Extract the (X, Y) coordinate from the center of the cell holding the provided text.  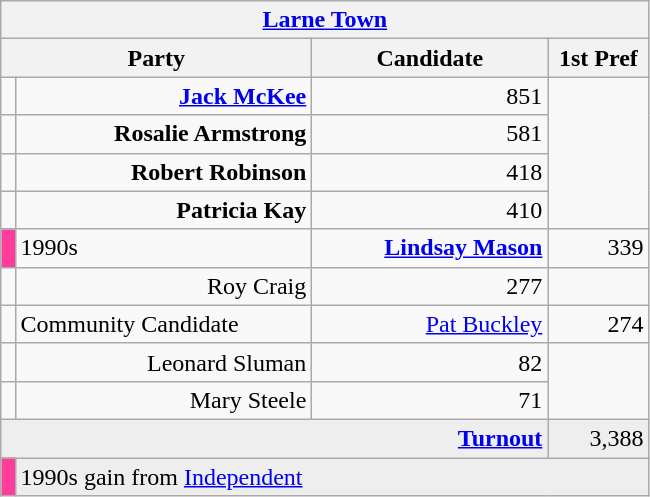
581 (430, 134)
Rosalie Armstrong (164, 134)
Lindsay Mason (430, 248)
851 (430, 96)
418 (430, 172)
Jack McKee (164, 96)
Community Candidate (164, 324)
Roy Craig (164, 286)
277 (430, 286)
Party (156, 58)
Mary Steele (164, 400)
Candidate (430, 58)
1st Pref (598, 58)
Leonard Sluman (164, 362)
3,388 (598, 438)
Robert Robinson (164, 172)
274 (598, 324)
Pat Buckley (430, 324)
Patricia Kay (164, 210)
Turnout (274, 438)
1990s gain from Independent (332, 477)
410 (430, 210)
82 (430, 362)
71 (430, 400)
Larne Town (325, 20)
1990s (164, 248)
339 (598, 248)
